Search for the cell housing the specified text and yield its [X, Y] center coordinate. 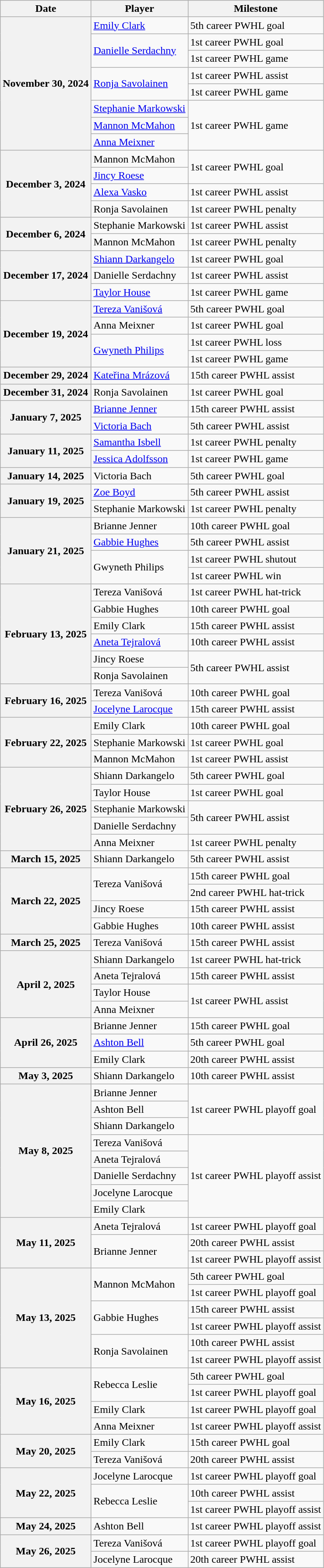
Kateřina Mrázová [139, 375]
January 7, 2025 [46, 417]
Alexa Vasko [139, 192]
Milestone [256, 9]
February 16, 2025 [46, 701]
Zoe Boyd [139, 492]
February 13, 2025 [46, 634]
May 26, 2025 [46, 1551]
March 15, 2025 [46, 859]
December 31, 2024 [46, 392]
December 17, 2024 [46, 276]
May 24, 2025 [46, 1526]
May 20, 2025 [46, 1451]
December 3, 2024 [46, 184]
Date [46, 9]
March 22, 2025 [46, 901]
1st career PWHL win [256, 576]
May 8, 2025 [46, 1151]
November 30, 2024 [46, 84]
December 29, 2024 [46, 375]
January 19, 2025 [46, 501]
Samantha Isbell [139, 442]
May 3, 2025 [46, 1076]
December 6, 2024 [46, 234]
May 11, 2025 [46, 1242]
Jessica Adolfsson [139, 459]
February 26, 2025 [46, 809]
December 19, 2024 [46, 334]
April 26, 2025 [46, 1043]
May 16, 2025 [46, 1401]
March 25, 2025 [46, 942]
January 14, 2025 [46, 475]
April 2, 2025 [46, 984]
Player [139, 9]
January 21, 2025 [46, 551]
May 22, 2025 [46, 1493]
2nd career PWHL hat-trick [256, 892]
May 13, 2025 [46, 1318]
January 11, 2025 [46, 450]
February 22, 2025 [46, 742]
1st career PWHL shutout [256, 559]
1st career PWHL loss [256, 342]
